From the cell containing the given text, extract its center point as [x, y] coordinate. 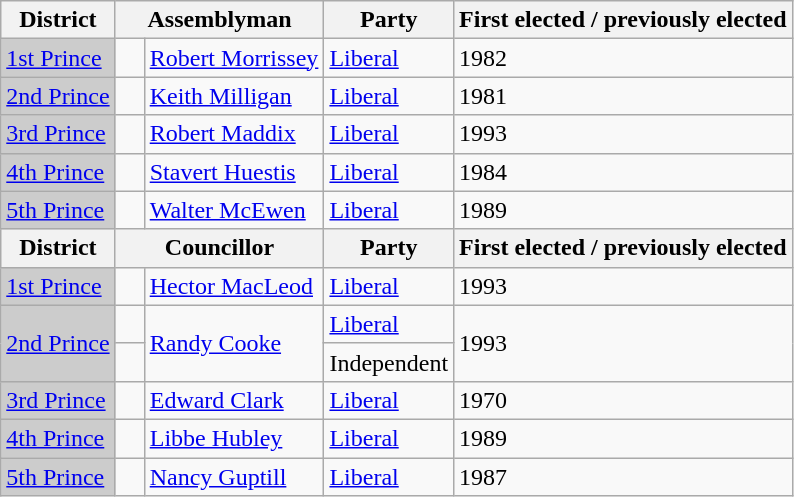
Randy Cooke [234, 343]
Libbe Hubley [234, 438]
1982 [624, 58]
1987 [624, 477]
1970 [624, 400]
Nancy Guptill [234, 477]
Hector MacLeod [234, 286]
Stavert Huestis [234, 172]
Independent [389, 362]
1981 [624, 96]
Councillor [220, 248]
Keith Milligan [234, 96]
1984 [624, 172]
Assemblyman [220, 20]
Edward Clark [234, 400]
Walter McEwen [234, 210]
Robert Morrissey [234, 58]
Robert Maddix [234, 134]
